From the cell containing the given text, extract its center point as [X, Y] coordinate. 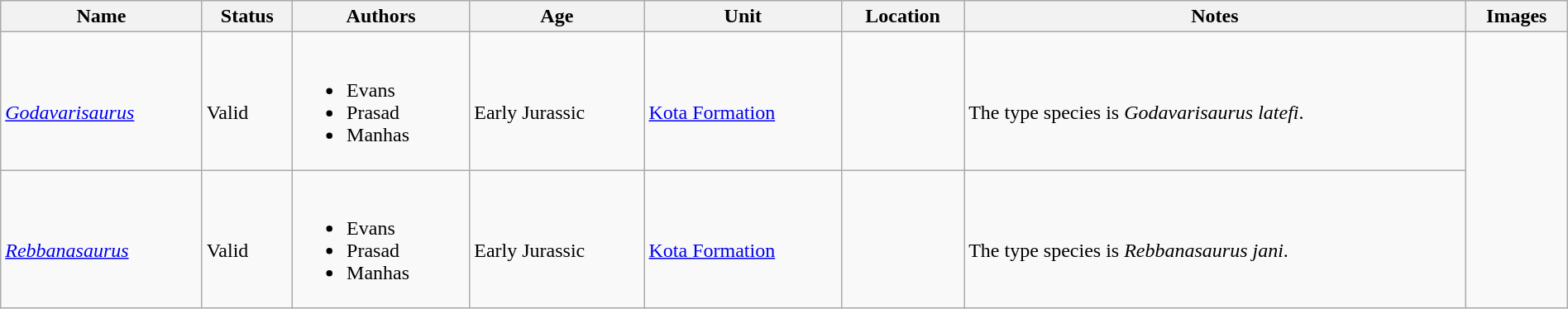
The type species is Godavarisaurus latefi. [1216, 101]
Godavarisaurus [101, 101]
Rebbanasaurus [101, 240]
Unit [743, 17]
The type species is Rebbanasaurus jani. [1216, 240]
Status [246, 17]
Images [1517, 17]
Notes [1216, 17]
Name [101, 17]
Location [902, 17]
Authors [381, 17]
Age [557, 17]
